Search for the cell housing the specified text and yield its (X, Y) center coordinate. 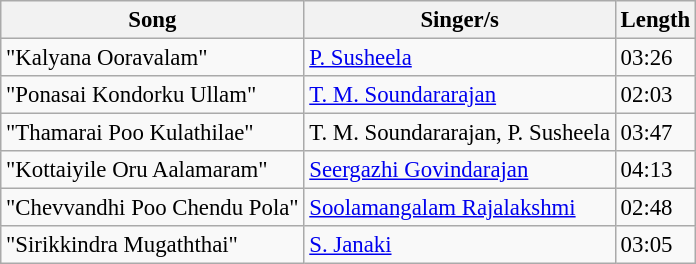
04:13 (655, 170)
Seergazhi Govindarajan (460, 170)
"Ponasai Kondorku Ullam" (152, 95)
"Chevvandhi Poo Chendu Pola" (152, 208)
02:03 (655, 95)
Soolamangalam Rajalakshmi (460, 208)
"Kalyana Ooravalam" (152, 58)
Length (655, 20)
03:05 (655, 245)
Song (152, 20)
T. M. Soundararajan (460, 95)
Singer/s (460, 20)
P. Susheela (460, 58)
"Sirikkindra Mugaththai" (152, 245)
02:48 (655, 208)
"Thamarai Poo Kulathilae" (152, 133)
S. Janaki (460, 245)
T. M. Soundararajan, P. Susheela (460, 133)
"Kottaiyile Oru Aalamaram" (152, 170)
03:47 (655, 133)
03:26 (655, 58)
